For the text-containing cell, return its midpoint in [X, Y] coordinate format. 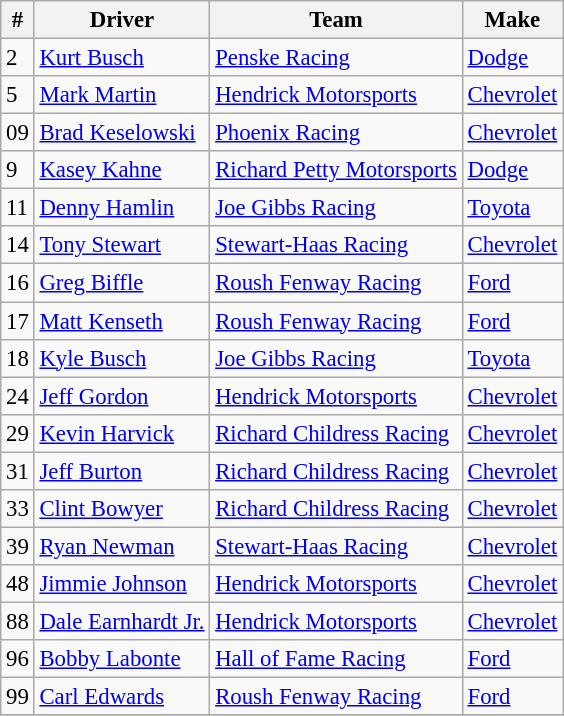
96 [18, 659]
Make [512, 20]
14 [18, 245]
Kevin Harvick [122, 433]
Phoenix Racing [336, 133]
Greg Biffle [122, 283]
99 [18, 697]
33 [18, 509]
88 [18, 621]
Richard Petty Motorsports [336, 170]
Jeff Burton [122, 471]
18 [18, 358]
Bobby Labonte [122, 659]
Team [336, 20]
Driver [122, 20]
Tony Stewart [122, 245]
48 [18, 584]
Carl Edwards [122, 697]
Dale Earnhardt Jr. [122, 621]
Penske Racing [336, 58]
Jimmie Johnson [122, 584]
Jeff Gordon [122, 396]
Ryan Newman [122, 546]
Brad Keselowski [122, 133]
29 [18, 433]
Matt Kenseth [122, 321]
Mark Martin [122, 95]
Denny Hamlin [122, 208]
5 [18, 95]
09 [18, 133]
# [18, 20]
Kyle Busch [122, 358]
17 [18, 321]
Kasey Kahne [122, 170]
39 [18, 546]
24 [18, 396]
11 [18, 208]
16 [18, 283]
Hall of Fame Racing [336, 659]
9 [18, 170]
Clint Bowyer [122, 509]
31 [18, 471]
Kurt Busch [122, 58]
2 [18, 58]
